Return the [X, Y] coordinate for the center point of the cell that contains the specified text.  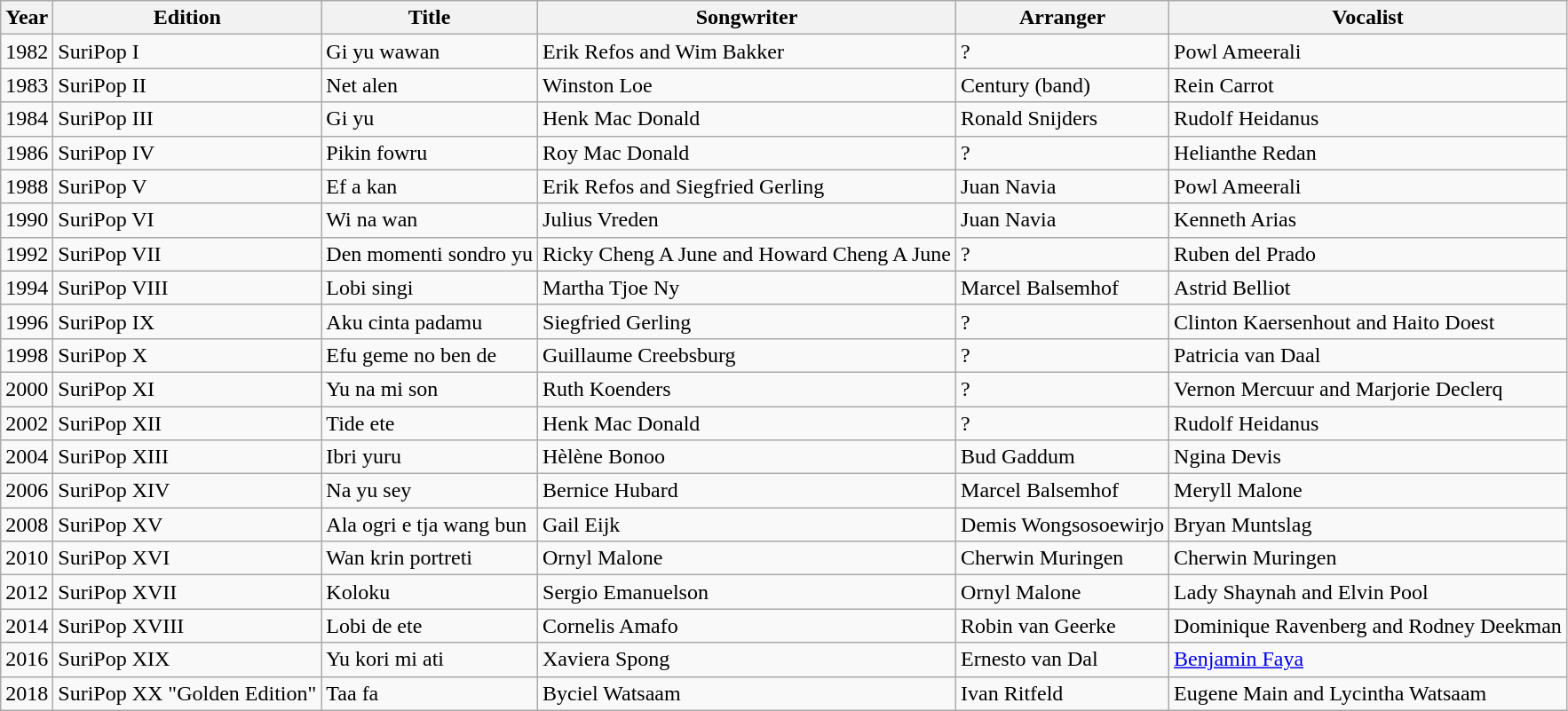
Edition [187, 18]
Bryan Muntslag [1368, 525]
Ruth Koenders [748, 389]
Guillaume Creebsburg [748, 355]
Demis Wongsosoewirjo [1063, 525]
Wan krin portreti [430, 558]
Ala ogri e tja wang bun [430, 525]
SuriPop XIX [187, 660]
Eugene Main and Lycintha Watsaam [1368, 693]
SuriPop IV [187, 153]
Arranger [1063, 18]
Aku cinta padamu [430, 321]
Vocalist [1368, 18]
SuriPop XVII [187, 592]
SuriPop XI [187, 389]
Xaviera Spong [748, 660]
SuriPop XIII [187, 457]
Robin van Geerke [1063, 626]
Siegfried Gerling [748, 321]
SuriPop IX [187, 321]
SuriPop II [187, 85]
Vernon Mercuur and Marjorie Declerq [1368, 389]
Dominique Ravenberg and Rodney Deekman [1368, 626]
Century (band) [1063, 85]
Lady Shaynah and Elvin Pool [1368, 592]
1982 [27, 51]
Bernice Hubard [748, 491]
1994 [27, 288]
Patricia van Daal [1368, 355]
Koloku [430, 592]
Rein Carrot [1368, 85]
Erik Refos and Siegfried Gerling [748, 186]
Ruben del Prado [1368, 254]
Wi na wan [430, 220]
Year [27, 18]
Gail Eijk [748, 525]
Benjamin Faya [1368, 660]
Gi yu [430, 119]
Songwriter [748, 18]
SuriPop V [187, 186]
Tide ete [430, 423]
SuriPop XV [187, 525]
1988 [27, 186]
2014 [27, 626]
Roy Mac Donald [748, 153]
Den momenti sondro yu [430, 254]
Helianthe Redan [1368, 153]
Pikin fowru [430, 153]
SuriPop XII [187, 423]
1984 [27, 119]
Cornelis Amafo [748, 626]
Ef a kan [430, 186]
Sergio Emanuelson [748, 592]
Ivan Ritfeld [1063, 693]
Lobi de ete [430, 626]
SuriPop VI [187, 220]
Ngina Devis [1368, 457]
SuriPop III [187, 119]
Byciel Watsaam [748, 693]
Yu na mi son [430, 389]
Title [430, 18]
Efu geme no ben de [430, 355]
Bud Gaddum [1063, 457]
Yu kori mi ati [430, 660]
2012 [27, 592]
Clinton Kaersenhout and Haito Doest [1368, 321]
Meryll Malone [1368, 491]
2018 [27, 693]
2010 [27, 558]
Lobi singi [430, 288]
Ibri yuru [430, 457]
Taa fa [430, 693]
2004 [27, 457]
Martha Tjoe Ny [748, 288]
SuriPop XX "Golden Edition" [187, 693]
Na yu sey [430, 491]
1990 [27, 220]
Gi yu wawan [430, 51]
Astrid Belliot [1368, 288]
1983 [27, 85]
Julius Vreden [748, 220]
2016 [27, 660]
Erik Refos and Wim Bakker [748, 51]
SuriPop X [187, 355]
1992 [27, 254]
Net alen [430, 85]
SuriPop I [187, 51]
2000 [27, 389]
Winston Loe [748, 85]
2008 [27, 525]
SuriPop VII [187, 254]
Hèlène Bonoo [748, 457]
Ernesto van Dal [1063, 660]
Kenneth Arias [1368, 220]
1986 [27, 153]
Ricky Cheng A June and Howard Cheng A June [748, 254]
1996 [27, 321]
SuriPop XVI [187, 558]
SuriPop XVIII [187, 626]
1998 [27, 355]
Ronald Snijders [1063, 119]
2002 [27, 423]
SuriPop VIII [187, 288]
SuriPop XIV [187, 491]
2006 [27, 491]
